Scan for the cell matching the given text and deliver its [x, y] coordinate at center. 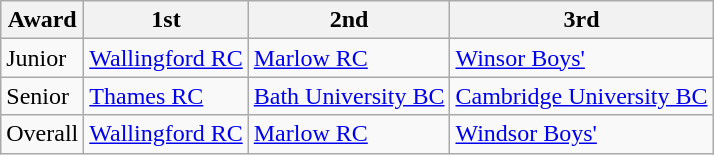
Award [42, 20]
Senior [42, 96]
Junior [42, 58]
Cambridge University BC [582, 96]
Windsor Boys' [582, 134]
Overall [42, 134]
1st [166, 20]
Winsor Boys' [582, 58]
3rd [582, 20]
Bath University BC [349, 96]
2nd [349, 20]
Thames RC [166, 96]
